From the cell containing the given text, extract its center point as (x, y) coordinate. 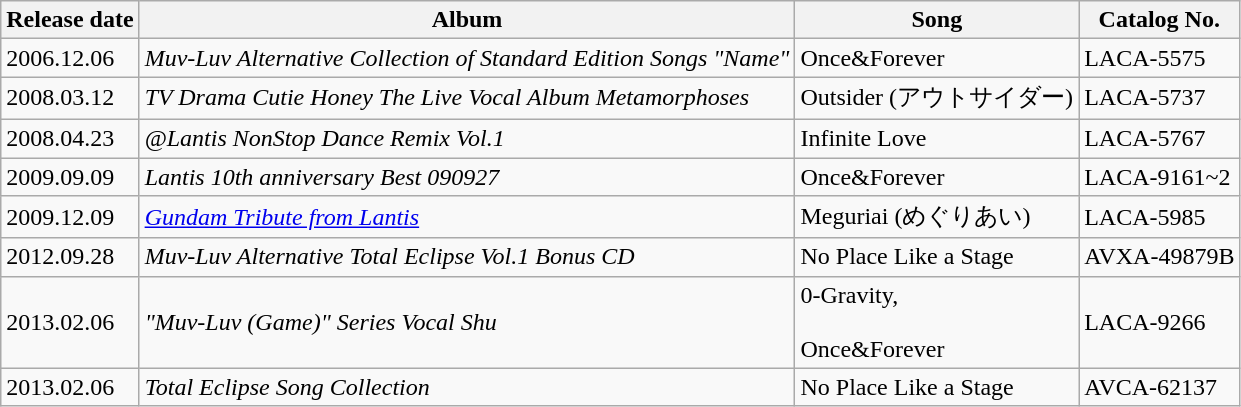
LACA-5985 (1160, 218)
LACA-9266 (1160, 322)
2008.03.12 (70, 98)
LACA-9161~2 (1160, 177)
Outsider (アウトサイダー) (937, 98)
LACA-5737 (1160, 98)
Song (937, 20)
Meguriai (めぐりあい) (937, 218)
Muv-Luv Alternative Collection of Standard Edition Songs "Name" (467, 58)
2006.12.06 (70, 58)
"Muv-Luv (Game)" Series Vocal Shu (467, 322)
Release date (70, 20)
Lantis 10th anniversary Best 090927 (467, 177)
0-Gravity,Once&Forever (937, 322)
2009.12.09 (70, 218)
LACA-5575 (1160, 58)
AVCA-62137 (1160, 387)
Gundam Tribute from Lantis (467, 218)
Muv-Luv Alternative Total Eclipse Vol.1 Bonus CD (467, 257)
2012.09.28 (70, 257)
Album (467, 20)
AVXA-49879B (1160, 257)
2009.09.09 (70, 177)
Total Eclipse Song Collection (467, 387)
LACA-5767 (1160, 138)
Catalog No. (1160, 20)
TV Drama Cutie Honey The Live Vocal Album Metamorphoses (467, 98)
Infinite Love (937, 138)
@Lantis NonStop Dance Remix Vol.1 (467, 138)
2008.04.23 (70, 138)
